Provide the [X, Y] coordinate of the cell's center where the given text is located.  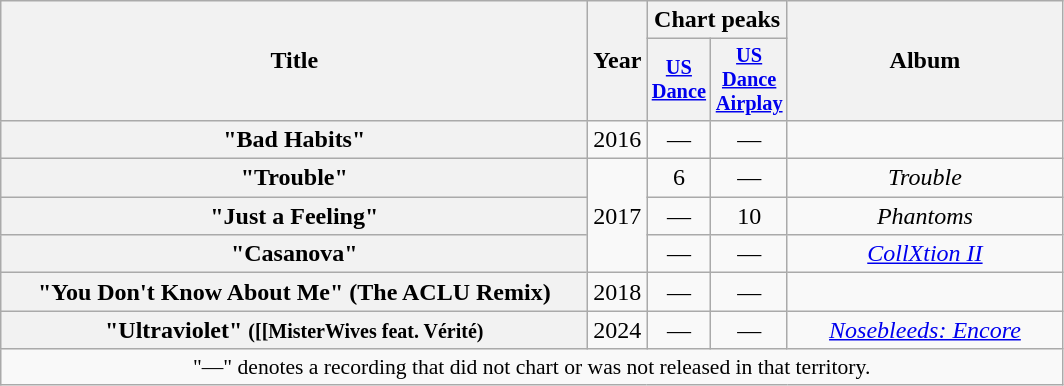
2017 [618, 216]
2018 [618, 292]
CollXtion II [924, 254]
"Ultraviolet" ([[MisterWives feat. Vérité) [294, 330]
"Trouble" [294, 178]
Album [924, 61]
"Bad Habits" [294, 139]
Phantoms [924, 216]
Year [618, 61]
Trouble [924, 178]
2024 [618, 330]
"—" denotes a recording that did not chart or was not released in that territory. [532, 367]
2016 [618, 139]
Nosebleeds: Encore [924, 330]
Title [294, 61]
"Just a Feeling" [294, 216]
Chart peaks [718, 20]
"Casanova" [294, 254]
"You Don't Know About Me" (The ACLU Remix) [294, 292]
6 [679, 178]
USDance [679, 80]
10 [749, 216]
USDanceAirplay [749, 80]
